Extract the [x, y] coordinate from the center of the cell holding the provided text.  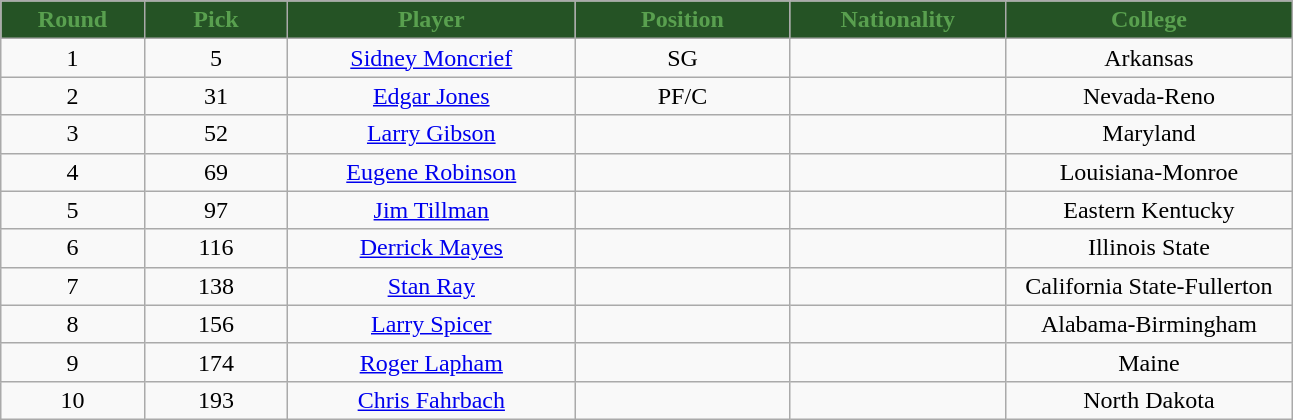
Maine [1148, 362]
PF/C [682, 96]
156 [216, 324]
Larry Spicer [432, 324]
Eugene Robinson [432, 172]
31 [216, 96]
SG [682, 58]
Position [682, 20]
138 [216, 286]
Louisiana-Monroe [1148, 172]
California State-Fullerton [1148, 286]
Nationality [898, 20]
North Dakota [1148, 400]
Sidney Moncrief [432, 58]
Derrick Mayes [432, 248]
7 [73, 286]
Alabama-Birmingham [1148, 324]
3 [73, 134]
Player [432, 20]
Jim Tillman [432, 210]
Larry Gibson [432, 134]
116 [216, 248]
4 [73, 172]
1 [73, 58]
Maryland [1148, 134]
193 [216, 400]
Chris Fahrbach [432, 400]
College [1148, 20]
9 [73, 362]
174 [216, 362]
69 [216, 172]
Roger Lapham [432, 362]
Round [73, 20]
Eastern Kentucky [1148, 210]
52 [216, 134]
Pick [216, 20]
Nevada-Reno [1148, 96]
Arkansas [1148, 58]
Illinois State [1148, 248]
2 [73, 96]
97 [216, 210]
6 [73, 248]
10 [73, 400]
Stan Ray [432, 286]
8 [73, 324]
Edgar Jones [432, 96]
